Identify which cell holds the provided text, then report its (x, y) central coordinate. 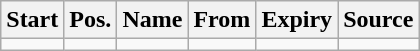
Expiry (297, 20)
From (222, 20)
Start (32, 20)
Name (152, 20)
Source (378, 20)
Pos. (90, 20)
